Identify which cell holds the provided text, then report its [x, y] central coordinate. 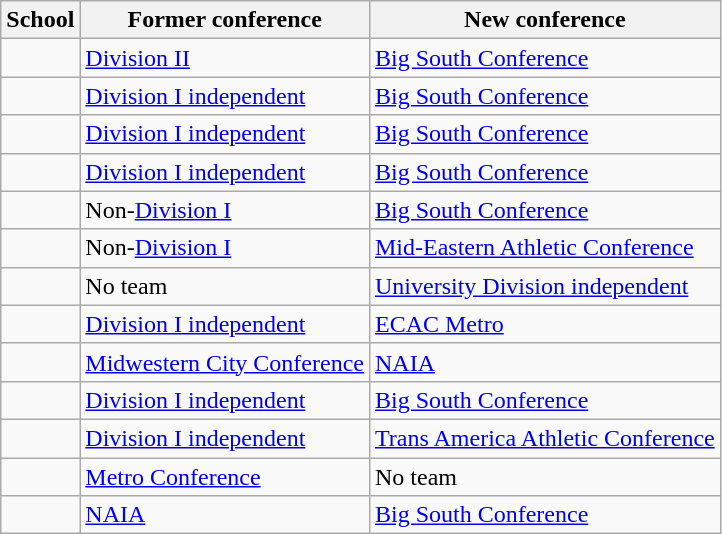
School [40, 20]
Former conference [225, 20]
New conference [544, 20]
Division II [225, 58]
University Division independent [544, 286]
Metro Conference [225, 477]
Midwestern City Conference [225, 362]
ECAC Metro [544, 324]
Mid-Eastern Athletic Conference [544, 248]
Trans America Athletic Conference [544, 438]
